Scan for the cell matching the given text and deliver its (x, y) coordinate at center. 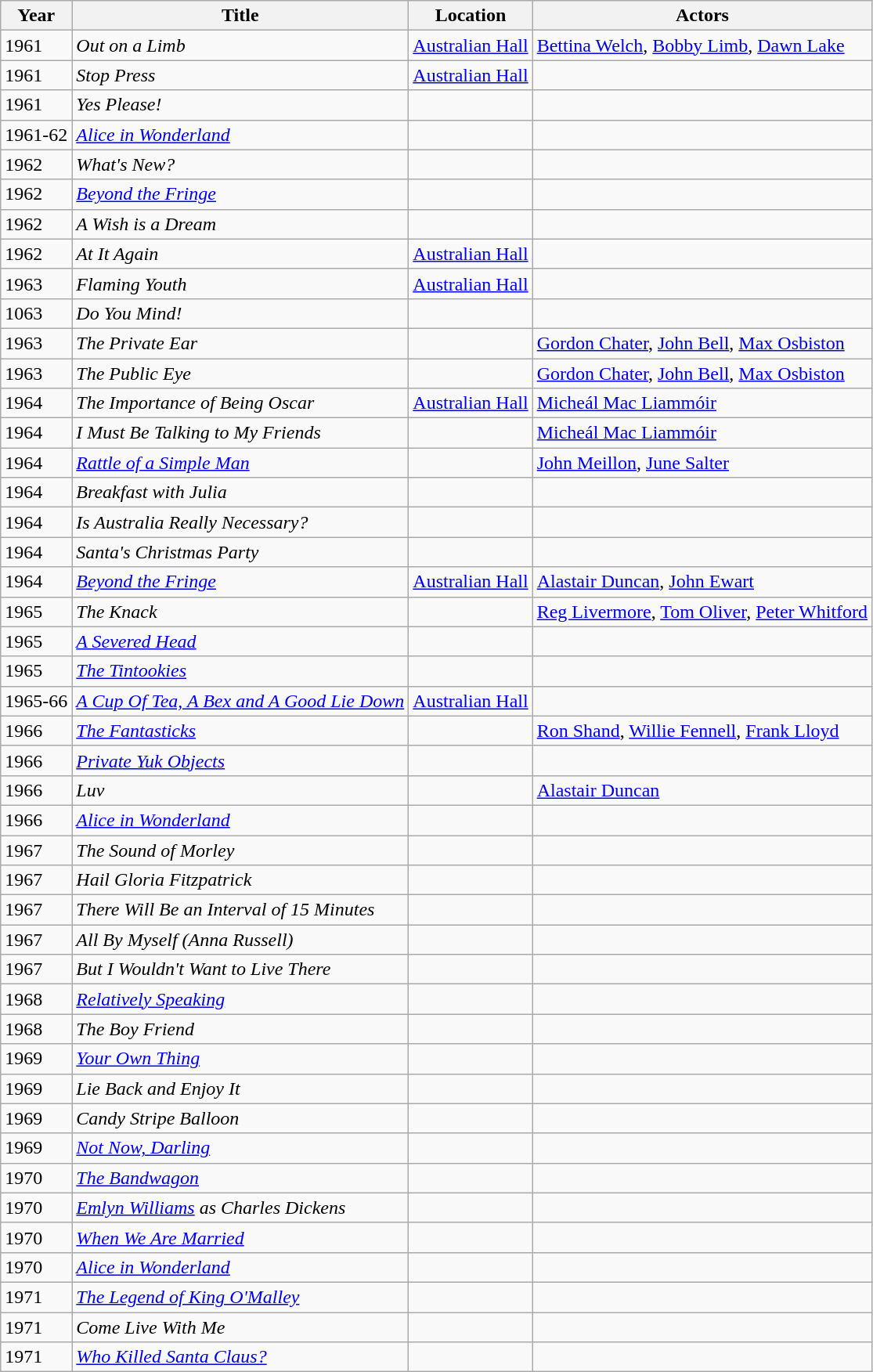
The Importance of Being Oscar (240, 403)
Candy Stripe Balloon (240, 1118)
A Severed Head (240, 641)
The Boy Friend (240, 1029)
Reg Livermore, Tom Oliver, Peter Whitford (702, 612)
John Meillon, June Salter (702, 463)
Who Killed Santa Claus? (240, 1357)
Is Australia Really Necessary? (240, 522)
Do You Mind! (240, 313)
Not Now, Darling (240, 1148)
At It Again (240, 254)
The Tintookies (240, 671)
The Private Ear (240, 343)
Flaming Youth (240, 283)
1063 (36, 313)
1961-62 (36, 135)
Title (240, 16)
Ron Shand, Willie Fennell, Frank Lloyd (702, 731)
Your Own Thing (240, 1059)
Lie Back and Enjoy It (240, 1089)
Alastair Duncan (702, 790)
Actors (702, 16)
Stop Press (240, 75)
Private Yuk Objects (240, 760)
The Knack (240, 612)
Hail Gloria Fitzpatrick (240, 880)
Year (36, 16)
A Wish is a Dream (240, 224)
The Bandwagon (240, 1178)
What's New? (240, 164)
When We Are Married (240, 1237)
Bettina Welch, Bobby Limb, Dawn Lake (702, 45)
The Fantasticks (240, 731)
Location (471, 16)
There Will Be an Interval of 15 Minutes (240, 910)
Yes Please! (240, 105)
Relatively Speaking (240, 999)
The Legend of King O'Malley (240, 1297)
I Must Be Talking to My Friends (240, 433)
All By Myself (Anna Russell) (240, 940)
Rattle of a Simple Man (240, 463)
Come Live With Me (240, 1327)
The Sound of Morley (240, 850)
A Cup Of Tea, A Bex and A Good Lie Down (240, 701)
Emlyn Williams as Charles Dickens (240, 1208)
Luv (240, 790)
Alastair Duncan, John Ewart (702, 582)
1965-66 (36, 701)
Breakfast with Julia (240, 493)
Santa's Christmas Party (240, 552)
But I Wouldn't Want to Live There (240, 969)
The Public Eye (240, 374)
Out on a Limb (240, 45)
